Determine the [X, Y] coordinate at the center of the cell enclosing the given text.  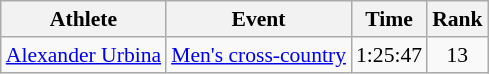
13 [458, 55]
1:25:47 [389, 55]
Time [389, 19]
Alexander Urbina [84, 55]
Rank [458, 19]
Event [258, 19]
Men's cross-country [258, 55]
Athlete [84, 19]
